Search for the cell housing the specified text and yield its [x, y] center coordinate. 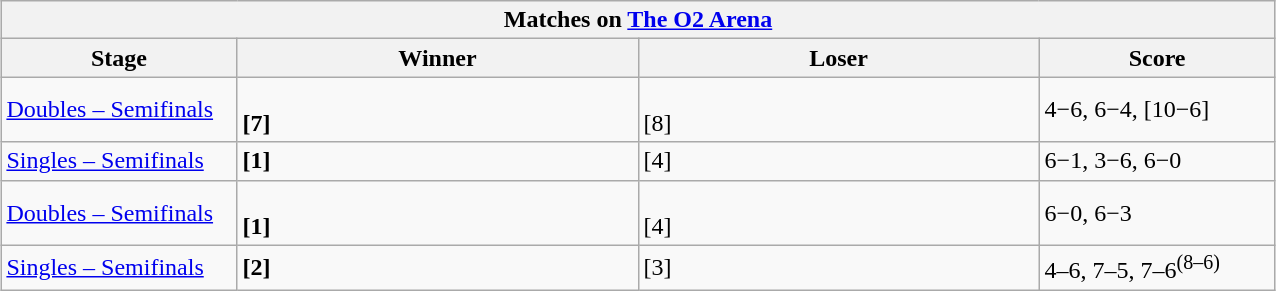
[2] [438, 268]
Loser [838, 58]
4−6, 6−4, [10−6] [1157, 110]
[7] [438, 110]
[8] [838, 110]
Matches on The O2 Arena [638, 20]
6−1, 3−6, 6−0 [1157, 161]
Stage [119, 58]
Score [1157, 58]
Winner [438, 58]
[3] [838, 268]
4–6, 7–5, 7–6(8–6) [1157, 268]
6−0, 6−3 [1157, 212]
